Identify which cell holds the provided text, then report its (x, y) central coordinate. 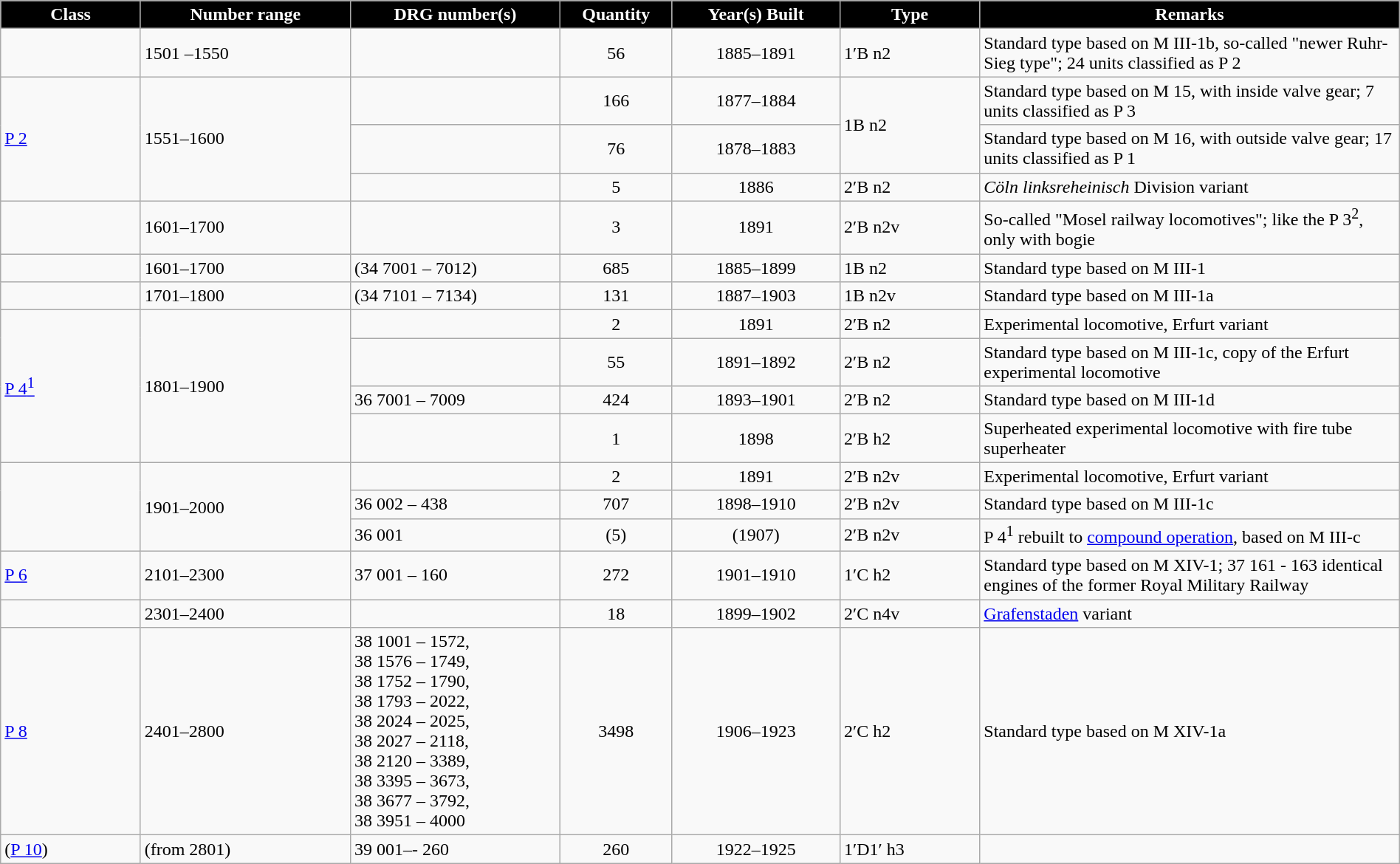
36 002 – 438 (455, 504)
Remarks (1190, 15)
1887–1903 (756, 296)
1′B n2 (910, 53)
36 001 (455, 535)
(P 10) (71, 849)
1901–2000 (245, 507)
1885–1899 (756, 268)
Standard type based on M XIV-1; 37 161 - 163 identical engines of the former Royal Military Railway (1190, 576)
1906–1923 (756, 731)
2′C h2 (910, 731)
1801–1900 (245, 386)
P 2 (71, 139)
Standard type based on M III-1d (1190, 400)
Year(s) Built (756, 15)
P 41 rebuilt to compound operation, based on M III-c (1190, 535)
1899–1902 (756, 614)
37 001 – 160 (455, 576)
So-called "Mosel railway locomotives"; like the P 32, only with bogie (1190, 227)
1 (617, 439)
1893–1901 (756, 400)
2′C n4v (910, 614)
39 001–- 260 (455, 849)
(from 2801) (245, 849)
2101–2300 (245, 576)
76 (617, 149)
1501 –1550 (245, 53)
Type (910, 15)
1877–1884 (756, 100)
Standard type based on M 15, with inside valve gear; 7 units classified as P 3 (1190, 100)
Standard type based on M 16, with outside valve gear; 17 units classified as P 1 (1190, 149)
Standard type based on M III-1a (1190, 296)
272 (617, 576)
Standard type based on M XIV-1a (1190, 731)
166 (617, 100)
P 41 (71, 386)
1701–1800 (245, 296)
5 (617, 187)
Number range (245, 15)
1898 (756, 439)
DRG number(s) (455, 15)
260 (617, 849)
(34 7101 – 7134) (455, 296)
Quantity (617, 15)
56 (617, 53)
2′B h2 (910, 439)
1551–1600 (245, 139)
2301–2400 (245, 614)
1885–1891 (756, 53)
Standard type based on M III-1b, so-called "newer Ruhr-Sieg type"; 24 units classified as P 2 (1190, 53)
1B n2v (910, 296)
Standard type based on M III-1c (1190, 504)
18 (617, 614)
Superheated experimental locomotive with fire tube superheater (1190, 439)
1898–1910 (756, 504)
1′D1′ h3 (910, 849)
Standard type based on M III-1c, copy of the Erfurt experimental locomotive (1190, 362)
1′C h2 (910, 576)
(5) (617, 535)
Cöln linksreheinisch Division variant (1190, 187)
2401–2800 (245, 731)
3 (617, 227)
(34 7001 – 7012) (455, 268)
55 (617, 362)
424 (617, 400)
Class (71, 15)
1891–1892 (756, 362)
Grafenstaden variant (1190, 614)
3498 (617, 731)
Standard type based on M III-1 (1190, 268)
1922–1925 (756, 849)
707 (617, 504)
(1907) (756, 535)
685 (617, 268)
1886 (756, 187)
1901–1910 (756, 576)
36 7001 – 7009 (455, 400)
131 (617, 296)
1878–1883 (756, 149)
P 6 (71, 576)
P 8 (71, 731)
